Output the [x, y] coordinate of the center of the cell containing the given text.  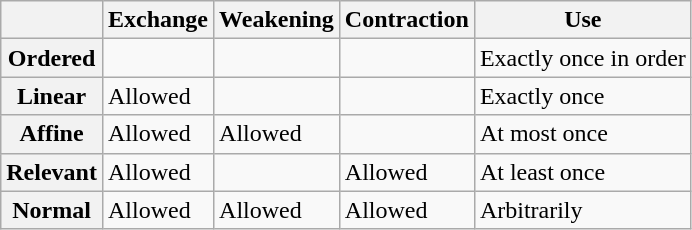
Arbitrarily [582, 210]
At most once [582, 134]
Normal [52, 210]
Affine [52, 134]
Exactly once in order [582, 58]
Ordered [52, 58]
Relevant [52, 172]
Contraction [406, 20]
Weakening [277, 20]
Use [582, 20]
At least once [582, 172]
Exactly once [582, 96]
Exchange [158, 20]
Linear [52, 96]
